From the cell containing the given text, extract its center point as [X, Y] coordinate. 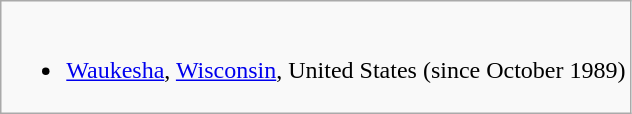
Waukesha, Wisconsin, United States (since October 1989) [316, 58]
